Return the (x, y) coordinate for the center point of the cell that contains the specified text.  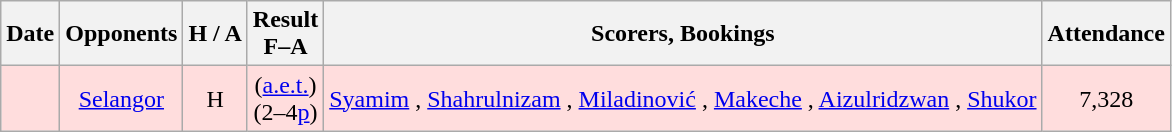
H (215, 98)
ResultF–A (285, 34)
Date (30, 34)
Selangor (122, 98)
7,328 (1106, 98)
Syamim , Shahrulnizam , Miladinović , Makeche , Aizulridzwan , Shukor (683, 98)
H / A (215, 34)
(a.e.t.) (2–4p) (285, 98)
Opponents (122, 34)
Scorers, Bookings (683, 34)
Attendance (1106, 34)
